Determine the [X, Y] coordinate at the center of the cell enclosing the given text.  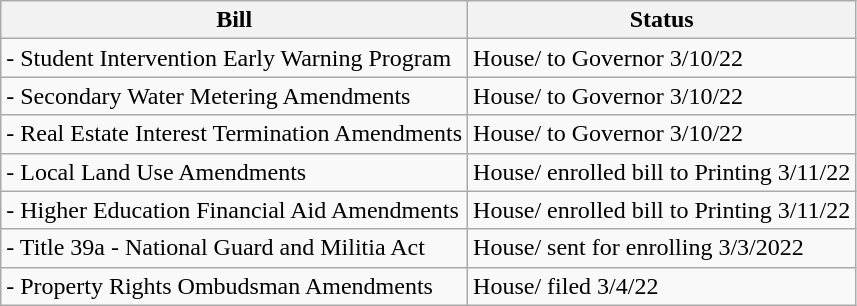
- Higher Education Financial Aid Amendments [234, 210]
Status [662, 20]
- Title 39a - National Guard and Militia Act [234, 248]
House/ sent for enrolling 3/3/2022 [662, 248]
- Property Rights Ombudsman Amendments [234, 286]
Bill [234, 20]
- Student Intervention Early Warning Program [234, 58]
- Real Estate Interest Termination Amendments [234, 134]
- Secondary Water Metering Amendments [234, 96]
House/ filed 3/4/22 [662, 286]
- Local Land Use Amendments [234, 172]
